Search for the cell housing the specified text and yield its (x, y) center coordinate. 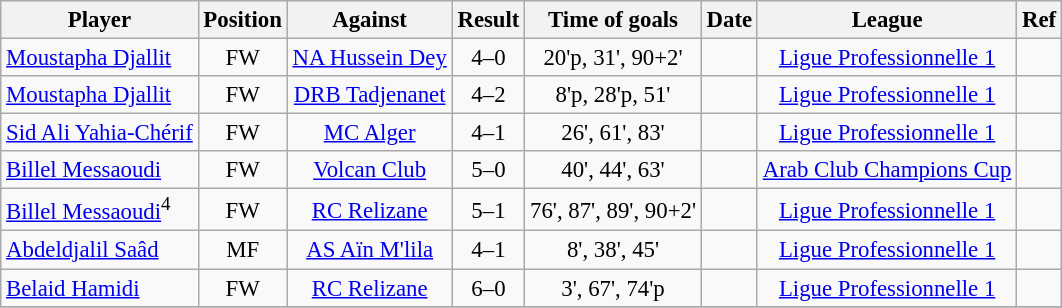
3', 67', 74'p (614, 288)
MF (242, 250)
Sid Ali Yahia-Chérif (100, 133)
Date (729, 20)
AS Aïn M'lila (370, 250)
NA Hussein Dey (370, 58)
6–0 (488, 288)
Against (370, 20)
4–2 (488, 95)
Billel Messaoudi4 (100, 210)
MC Alger (370, 133)
8', 38', 45' (614, 250)
20'p, 31', 90+2' (614, 58)
Abdeldjalil Saâd (100, 250)
Billel Messaoudi (100, 170)
26', 61', 83' (614, 133)
8'p, 28'p, 51' (614, 95)
Time of goals (614, 20)
Arab Club Champions Cup (886, 170)
DRB Tadjenanet (370, 95)
Result (488, 20)
Position (242, 20)
5–1 (488, 210)
40', 44', 63' (614, 170)
4–0 (488, 58)
Belaid Hamidi (100, 288)
Player (100, 20)
5–0 (488, 170)
League (886, 20)
Volcan Club (370, 170)
Ref (1040, 20)
76', 87', 89', 90+2' (614, 210)
